Identify which cell holds the provided text, then report its [x, y] central coordinate. 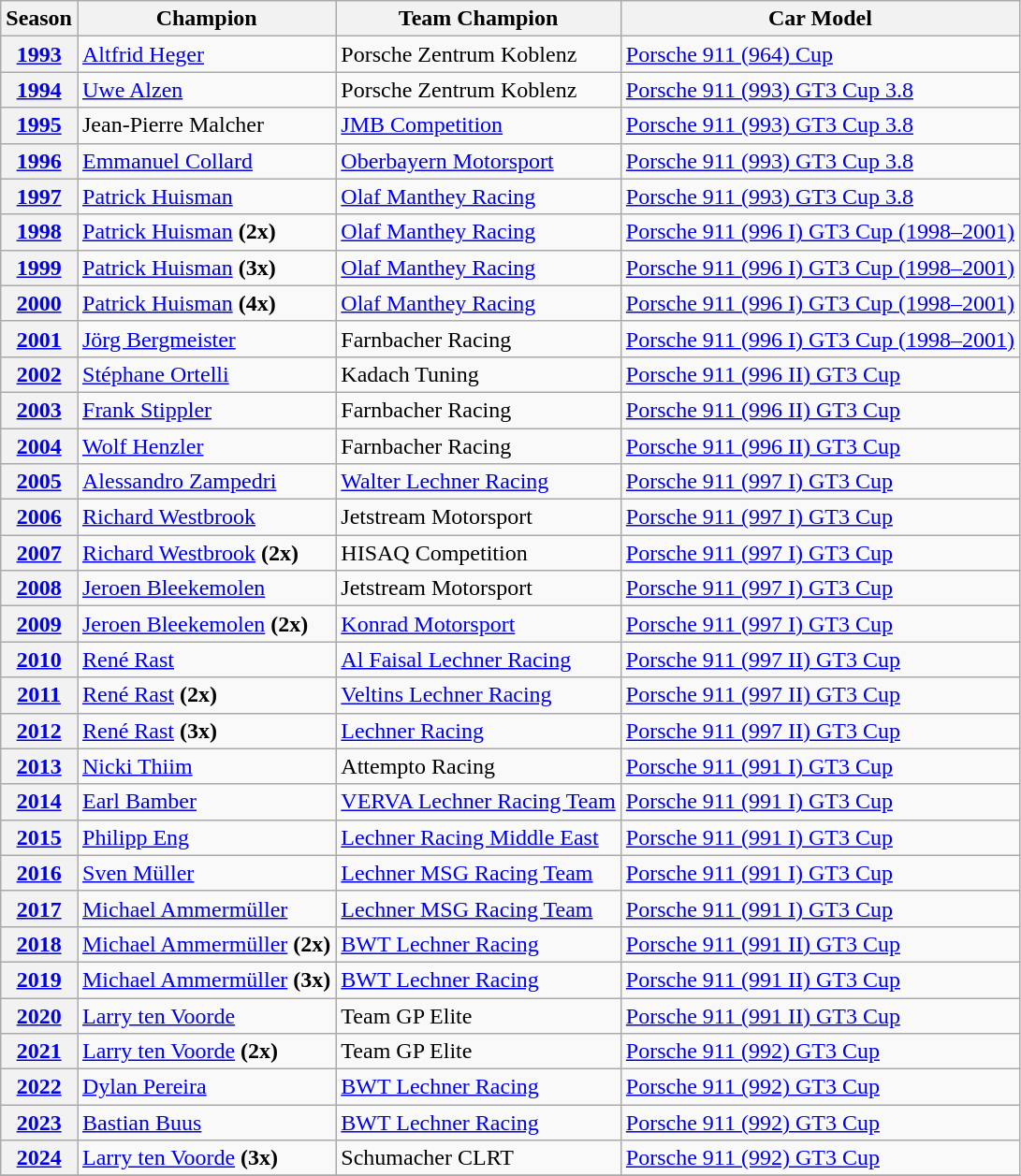
2009 [39, 624]
2016 [39, 873]
1997 [39, 196]
1994 [39, 90]
Schumacher CLRT [478, 1158]
Earl Bamber [206, 802]
Jean-Pierre Malcher [206, 125]
1996 [39, 161]
Season [39, 19]
Car Model [820, 19]
Walter Lechner Racing [478, 482]
Champion [206, 19]
2022 [39, 1087]
2006 [39, 517]
2024 [39, 1158]
1995 [39, 125]
JMB Competition [478, 125]
Larry ten Voorde (2x) [206, 1052]
Emmanuel Collard [206, 161]
Jeroen Bleekemolen [206, 588]
Lechner Racing [478, 731]
Patrick Huisman (4x) [206, 303]
Sven Müller [206, 873]
2023 [39, 1123]
2004 [39, 446]
Frank Stippler [206, 410]
Altfrid Heger [206, 54]
Michael Ammermüller [206, 908]
Attempto Racing [478, 766]
Michael Ammermüller (2x) [206, 944]
2020 [39, 1015]
2010 [39, 660]
Al Faisal Lechner Racing [478, 660]
2013 [39, 766]
2015 [39, 837]
René Rast (3x) [206, 731]
2000 [39, 303]
HISAQ Competition [478, 553]
1999 [39, 268]
2003 [39, 410]
René Rast (2x) [206, 695]
Team Champion [478, 19]
2002 [39, 374]
2019 [39, 980]
Alessandro Zampedri [206, 482]
Nicki Thiim [206, 766]
Veltins Lechner Racing [478, 695]
Dylan Pereira [206, 1087]
Uwe Alzen [206, 90]
2018 [39, 944]
René Rast [206, 660]
Stéphane Ortelli [206, 374]
Patrick Huisman (2x) [206, 232]
1993 [39, 54]
2007 [39, 553]
Kadach Tuning [478, 374]
Richard Westbrook [206, 517]
Larry ten Voorde (3x) [206, 1158]
VERVA Lechner Racing Team [478, 802]
Patrick Huisman [206, 196]
Konrad Motorsport [478, 624]
Jeroen Bleekemolen (2x) [206, 624]
2017 [39, 908]
Oberbayern Motorsport [478, 161]
Bastian Buus [206, 1123]
Lechner Racing Middle East [478, 837]
Patrick Huisman (3x) [206, 268]
Porsche 911 (964) Cup [820, 54]
Larry ten Voorde [206, 1015]
2008 [39, 588]
2011 [39, 695]
1998 [39, 232]
Wolf Henzler [206, 446]
2021 [39, 1052]
2001 [39, 339]
Richard Westbrook (2x) [206, 553]
2012 [39, 731]
2014 [39, 802]
Philipp Eng [206, 837]
2005 [39, 482]
Jörg Bergmeister [206, 339]
Michael Ammermüller (3x) [206, 980]
